Determine the [x, y] coordinate at the center of the cell enclosing the given text.  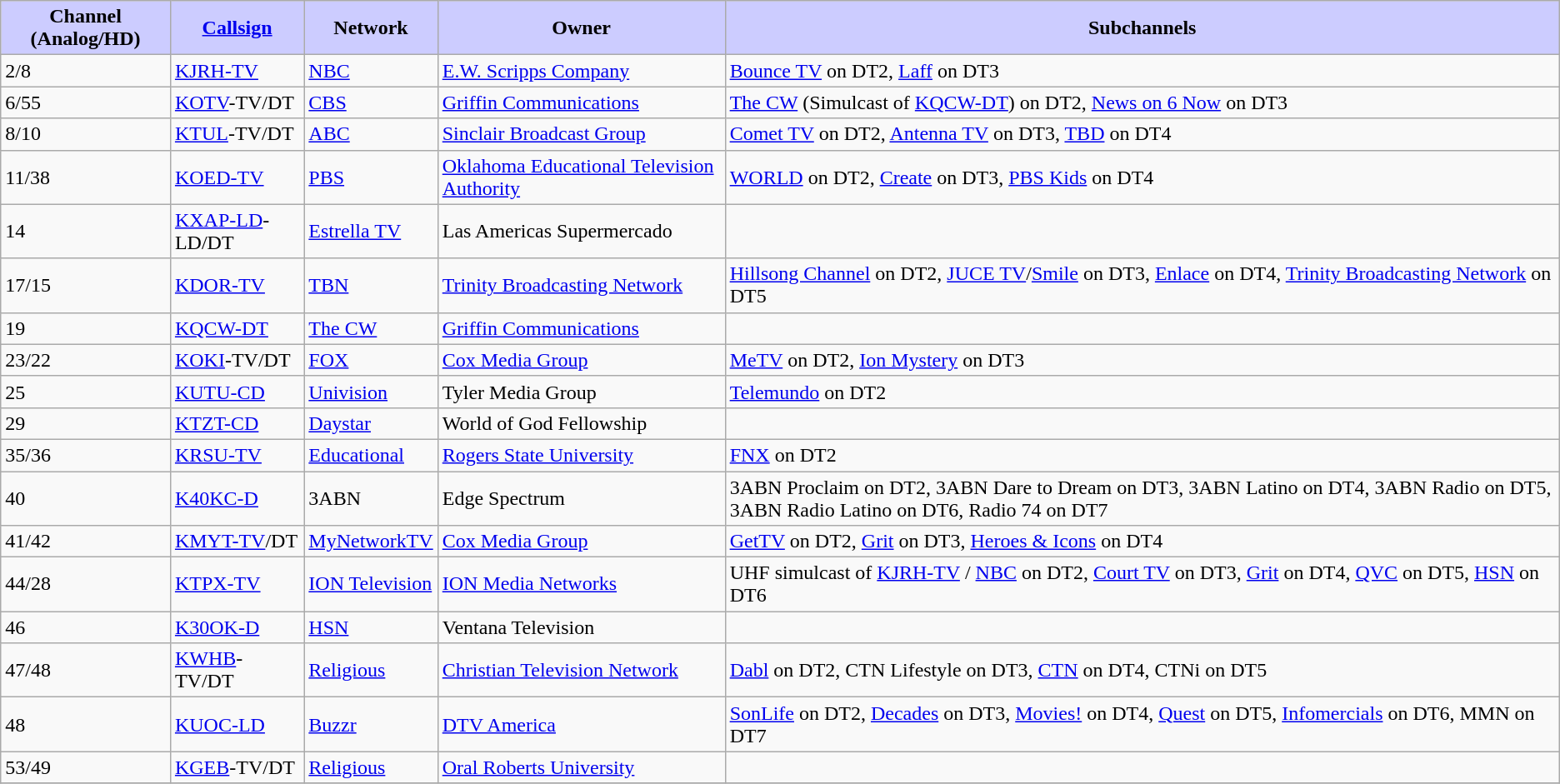
CBS [371, 102]
KMYT-TV/DT [237, 542]
KXAP-LD-LD/DT [237, 232]
UHF simulcast of KJRH-TV / NBC on DT2, Court TV on DT3, Grit on DT4, QVC on DT5, HSN on DT6 [1142, 585]
Channel (Analog/HD) [86, 28]
Telemundo on DT2 [1142, 392]
25 [86, 392]
The CW (Simulcast of KQCW-DT) on DT2, News on 6 Now on DT3 [1142, 102]
KOTV-TV/DT [237, 102]
KDOR-TV [237, 285]
11/38 [86, 177]
48 [86, 725]
KOED-TV [237, 177]
K40KC-D [237, 498]
Hillsong Channel on DT2, JUCE TV/Smile on DT3, Enlace on DT4, Trinity Broadcasting Network on DT5 [1142, 285]
6/55 [86, 102]
2/8 [86, 71]
E.W. Scripps Company [582, 71]
8/10 [86, 134]
Callsign [237, 28]
40 [86, 498]
23/22 [86, 360]
3ABN Proclaim on DT2, 3ABN Dare to Dream on DT3, 3ABN Latino on DT4, 3ABN Radio on DT5, 3ABN Radio Latino on DT6, Radio 74 on DT7 [1142, 498]
Edge Spectrum [582, 498]
KQCW-DT [237, 328]
MyNetworkTV [371, 542]
Oklahoma Educational Television Authority [582, 177]
3ABN [371, 498]
ION Television [371, 585]
47/48 [86, 670]
Christian Television Network [582, 670]
KJRH-TV [237, 71]
53/49 [86, 767]
WORLD on DT2, Create on DT3, PBS Kids on DT4 [1142, 177]
Network [371, 28]
FNX on DT2 [1142, 455]
Subchannels [1142, 28]
Univision [371, 392]
KUOC-LD [237, 725]
World of God Fellowship [582, 423]
ION Media Networks [582, 585]
NBC [371, 71]
35/36 [86, 455]
DTV America [582, 725]
Oral Roberts University [582, 767]
Bounce TV on DT2, Laff on DT3 [1142, 71]
Educational [371, 455]
46 [86, 627]
FOX [371, 360]
SonLife on DT2, Decades on DT3, Movies! on DT4, Quest on DT5, Infomercials on DT6, MMN on DT7 [1142, 725]
Buzzr [371, 725]
ABC [371, 134]
17/15 [86, 285]
KWHB-TV/DT [237, 670]
41/42 [86, 542]
KGEB-TV/DT [237, 767]
KOKI-TV/DT [237, 360]
PBS [371, 177]
Tyler Media Group [582, 392]
14 [86, 232]
KTZT-CD [237, 423]
19 [86, 328]
MeTV on DT2, Ion Mystery on DT3 [1142, 360]
Trinity Broadcasting Network [582, 285]
Ventana Television [582, 627]
Comet TV on DT2, Antenna TV on DT3, TBD on DT4 [1142, 134]
HSN [371, 627]
Daystar [371, 423]
44/28 [86, 585]
Estrella TV [371, 232]
KTUL-TV/DT [237, 134]
K30OK-D [237, 627]
Owner [582, 28]
29 [86, 423]
Las Americas Supermercado [582, 232]
TBN [371, 285]
Rogers State University [582, 455]
KUTU-CD [237, 392]
KRSU-TV [237, 455]
Sinclair Broadcast Group [582, 134]
Dabl on DT2, CTN Lifestyle on DT3, CTN on DT4, CTNi on DT5 [1142, 670]
KTPX-TV [237, 585]
GetTV on DT2, Grit on DT3, Heroes & Icons on DT4 [1142, 542]
The CW [371, 328]
